Return (X, Y) of the center of cell containing provided text 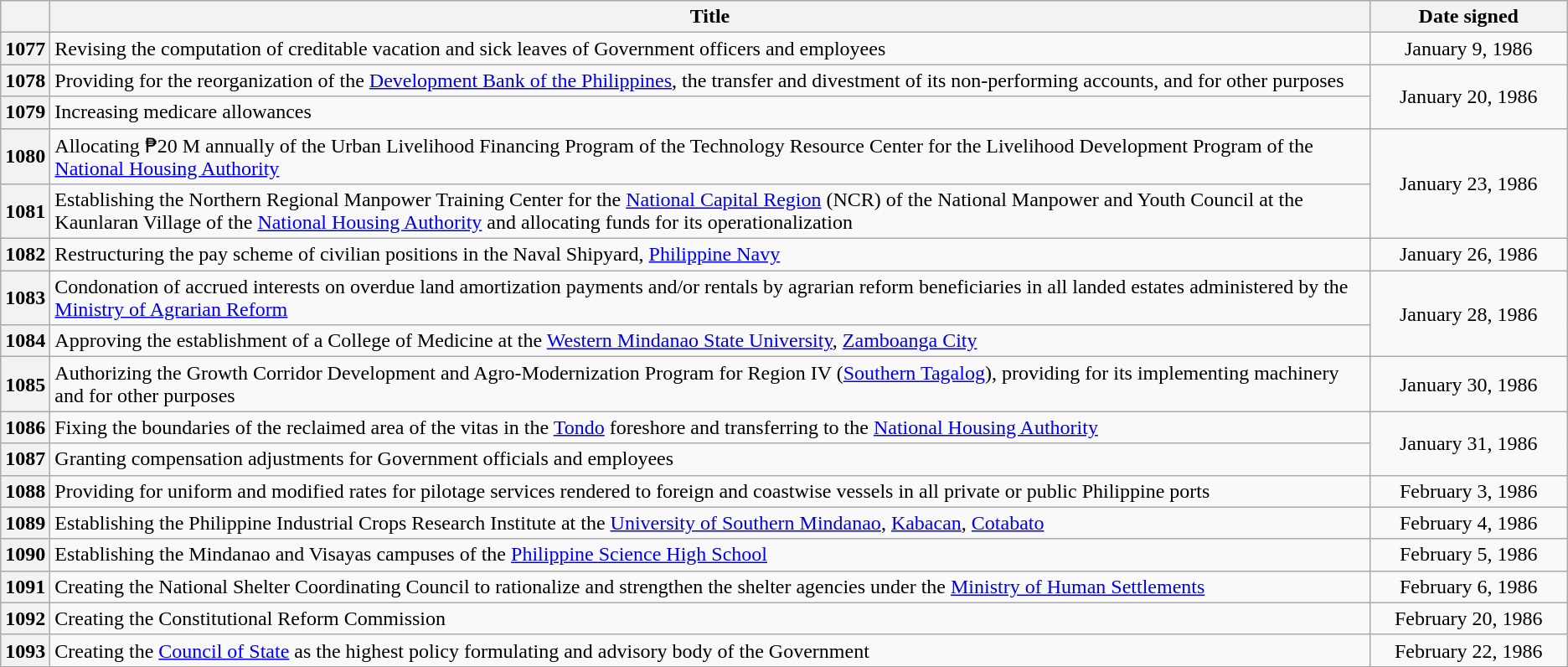
Creating the Constitutional Reform Commission (710, 618)
1080 (25, 156)
Approving the establishment of a College of Medicine at the Western Mindanao State University, Zamboanga City (710, 341)
January 31, 1986 (1468, 443)
Revising the computation of creditable vacation and sick leaves of Government officers and employees (710, 49)
February 5, 1986 (1468, 555)
1078 (25, 80)
Granting compensation adjustments for Government officials and employees (710, 459)
January 23, 1986 (1468, 184)
Establishing the Mindanao and Visayas campuses of the Philippine Science High School (710, 555)
February 3, 1986 (1468, 491)
1079 (25, 112)
1091 (25, 587)
1090 (25, 555)
1077 (25, 49)
February 20, 1986 (1468, 618)
Creating the Council of State as the highest policy formulating and advisory body of the Government (710, 650)
Date signed (1468, 17)
1087 (25, 459)
1093 (25, 650)
Fixing the boundaries of the reclaimed area of the vitas in the Tondo foreshore and transferring to the National Housing Authority (710, 427)
Providing for uniform and modified rates for pilotage services rendered to foreign and coastwise vessels in all private or public Philippine ports (710, 491)
Increasing medicare allowances (710, 112)
January 20, 1986 (1468, 96)
January 30, 1986 (1468, 384)
Establishing the Philippine Industrial Crops Research Institute at the University of Southern Mindanao, Kabacan, Cotabato (710, 523)
January 26, 1986 (1468, 255)
January 9, 1986 (1468, 49)
1084 (25, 341)
1089 (25, 523)
Title (710, 17)
January 28, 1986 (1468, 313)
1092 (25, 618)
1086 (25, 427)
February 4, 1986 (1468, 523)
1081 (25, 211)
1088 (25, 491)
February 6, 1986 (1468, 587)
Creating the National Shelter Coordinating Council to rationalize and strengthen the shelter agencies under the Ministry of Human Settlements (710, 587)
1083 (25, 298)
1082 (25, 255)
February 22, 1986 (1468, 650)
Restructuring the pay scheme of civilian positions in the Naval Shipyard, Philippine Navy (710, 255)
1085 (25, 384)
